Locate the cell with the specified text and output its [x, y] center coordinate. 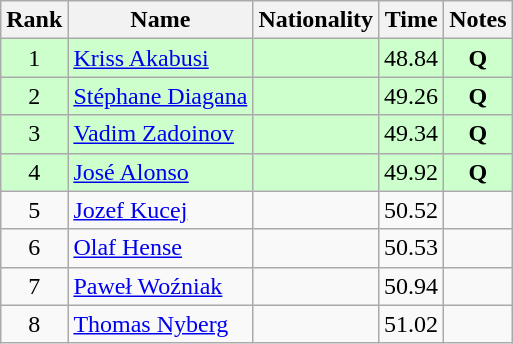
6 [34, 248]
Stéphane Diagana [160, 96]
49.34 [412, 134]
Notes [478, 20]
Kriss Akabusi [160, 58]
50.53 [412, 248]
José Alonso [160, 172]
50.94 [412, 286]
8 [34, 324]
Vadim Zadoinov [160, 134]
Olaf Hense [160, 248]
3 [34, 134]
2 [34, 96]
Name [160, 20]
Nationality [316, 20]
5 [34, 210]
Rank [34, 20]
Time [412, 20]
51.02 [412, 324]
7 [34, 286]
Thomas Nyberg [160, 324]
1 [34, 58]
49.26 [412, 96]
50.52 [412, 210]
49.92 [412, 172]
48.84 [412, 58]
4 [34, 172]
Paweł Woźniak [160, 286]
Jozef Kucej [160, 210]
